Extract the (X, Y) coordinate from the center of the cell holding the provided text.  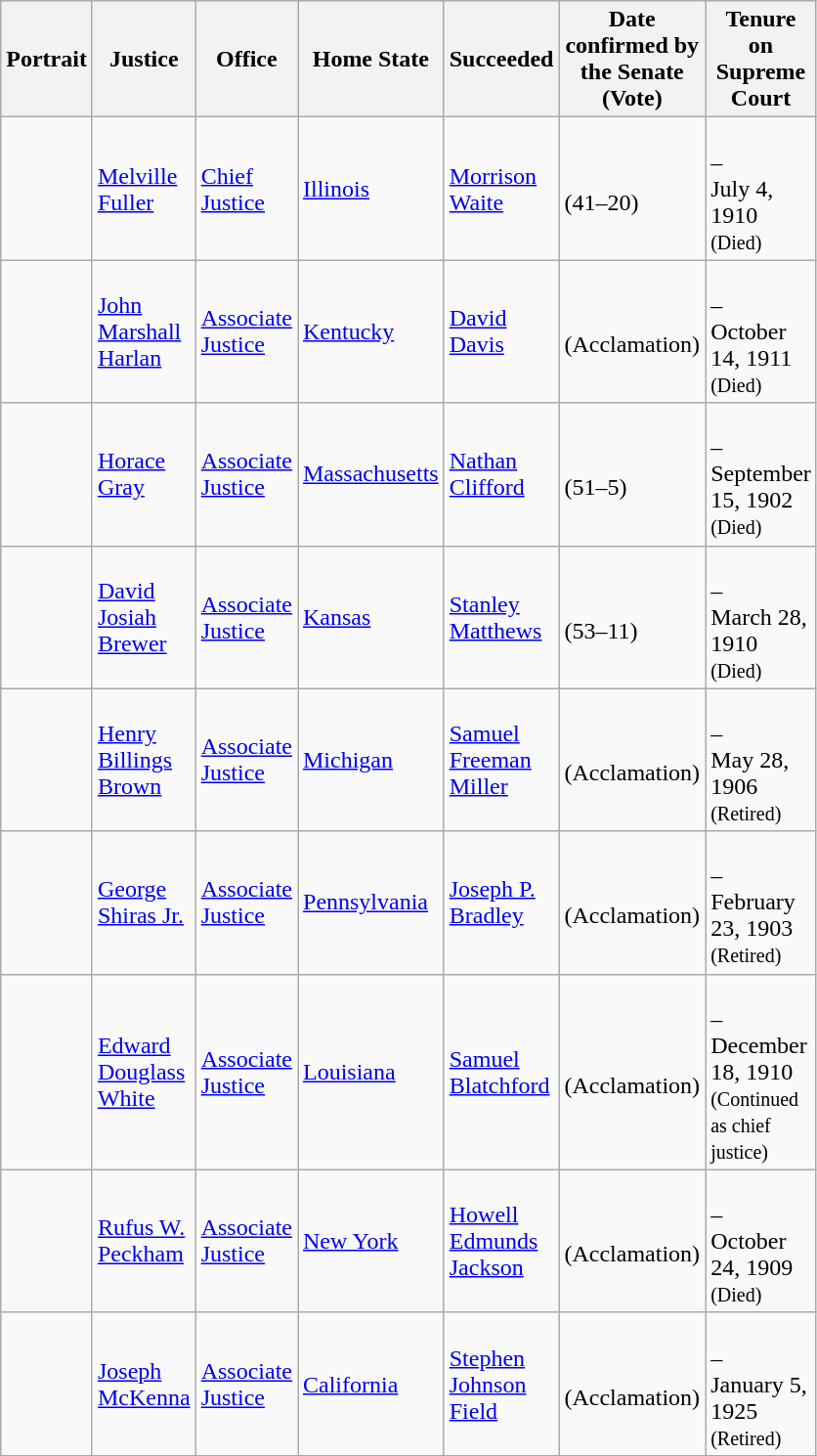
–July 4, 1910(Died) (761, 189)
–January 5, 1925(Retired) (761, 1384)
Home State (370, 59)
John Marshall Harlan (144, 331)
–September 15, 1902(Died) (761, 474)
(51–5) (632, 474)
Joseph P. Bradley (501, 903)
Joseph McKenna (144, 1384)
California (370, 1384)
New York (370, 1241)
Samuel Blatchford (501, 1072)
Howell Edmunds Jackson (501, 1241)
Portrait (47, 59)
Chief Justice (246, 189)
–December 18, 1910(Continued as chief justice) (761, 1072)
Justice (144, 59)
Date confirmed by the Senate(Vote) (632, 59)
(53–11) (632, 617)
–March 28, 1910(Died) (761, 617)
Morrison Waite (501, 189)
Pennsylvania (370, 903)
(41–20) (632, 189)
Tenure on Supreme Court (761, 59)
Edward Douglass White (144, 1072)
Louisiana (370, 1072)
Kansas (370, 617)
Stanley Matthews (501, 617)
–October 14, 1911(Died) (761, 331)
Samuel Freeman Miller (501, 760)
Melville Fuller (144, 189)
Illinois (370, 189)
Rufus W. Peckham (144, 1241)
Succeeded (501, 59)
David Davis (501, 331)
Stephen Johnson Field (501, 1384)
–May 28, 1906(Retired) (761, 760)
Office (246, 59)
Kentucky (370, 331)
Nathan Clifford (501, 474)
Massachusetts (370, 474)
–February 23, 1903(Retired) (761, 903)
George Shiras Jr. (144, 903)
Horace Gray (144, 474)
Henry Billings Brown (144, 760)
Michigan (370, 760)
–October 24, 1909(Died) (761, 1241)
David Josiah Brewer (144, 617)
